Detect which cell encompasses the target text, then output its [X, Y] center coordinate. 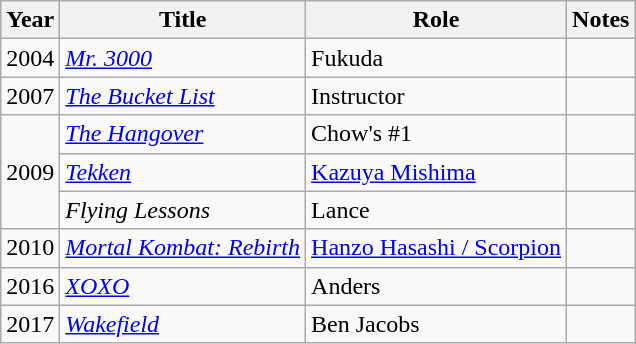
2004 [30, 58]
Fukuda [436, 58]
2010 [30, 248]
Year [30, 20]
2009 [30, 172]
2017 [30, 324]
Wakefield [183, 324]
XOXO [183, 286]
Chow's #1 [436, 134]
Mr. 3000 [183, 58]
Anders [436, 286]
Notes [601, 20]
Flying Lessons [183, 210]
The Hangover [183, 134]
Ben Jacobs [436, 324]
Title [183, 20]
Instructor [436, 96]
2016 [30, 286]
Mortal Kombat: Rebirth [183, 248]
Kazuya Mishima [436, 172]
Lance [436, 210]
Tekken [183, 172]
The Bucket List [183, 96]
2007 [30, 96]
Role [436, 20]
Hanzo Hasashi / Scorpion [436, 248]
